Find where the given text appears and provide that cell's center as [x, y] coordinate. 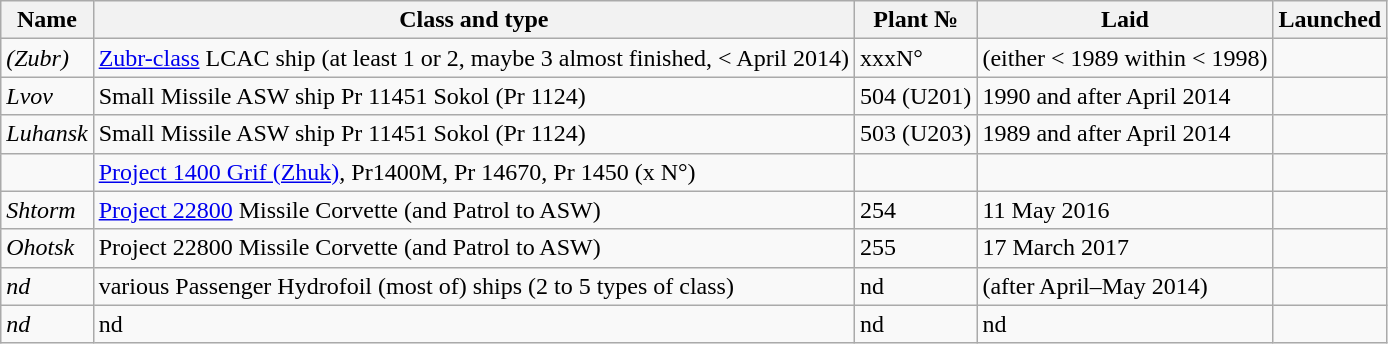
Laid [1125, 20]
Name [47, 20]
Class and type [474, 20]
255 [916, 248]
Ohotsk [47, 248]
1989 and after April 2014 [1125, 134]
17 March 2017 [1125, 248]
503 (U203) [916, 134]
1990 and after April 2014 [1125, 96]
Launched [1330, 20]
Lvov [47, 96]
xxxN° [916, 58]
Project 1400 Grif (Zhuk), Pr1400M, Pr 14670, Pr 1450 (x N°) [474, 172]
Shtorm [47, 210]
Zubr-class LCAC ship (at least 1 or 2, maybe 3 almost finished, < April 2014) [474, 58]
11 May 2016 [1125, 210]
504 (U201) [916, 96]
(either < 1989 within < 1998) [1125, 58]
various Passenger Hydrofoil (most of) ships (2 to 5 types of class) [474, 286]
Plant № [916, 20]
(after April–May 2014) [1125, 286]
(Zubr) [47, 58]
254 [916, 210]
Luhansk [47, 134]
